Pinpoint the cell where the given text exists, returning its (x, y) midpoint coordinate. 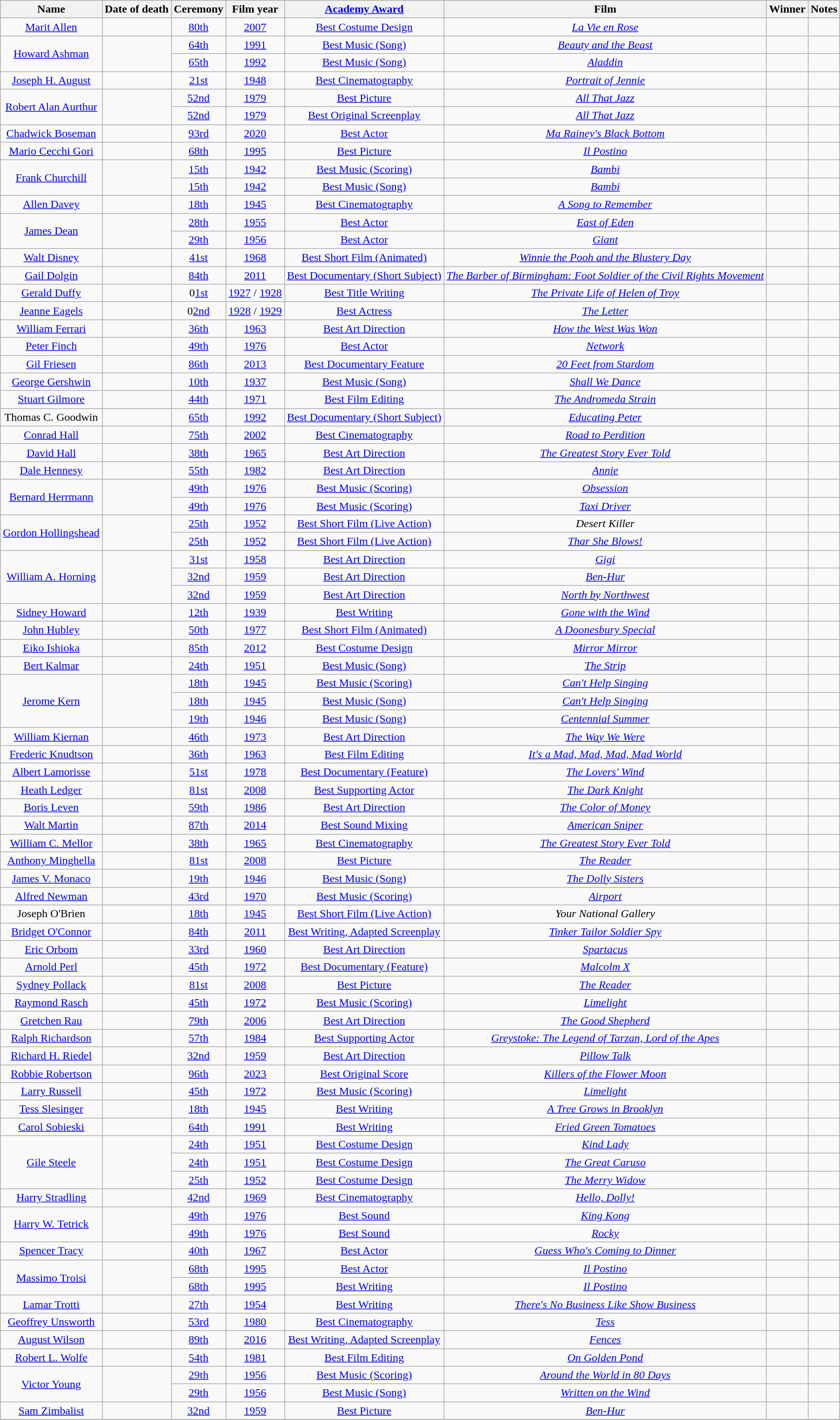
50th (198, 630)
Frederic Knudtson (51, 754)
A Tree Grows in Brooklyn (605, 1109)
1984 (255, 1038)
Chadwick Boseman (51, 133)
Thomas C. Goodwin (51, 417)
Walt Martin (51, 825)
Guess Who's Coming to Dinner (605, 1251)
Airport (605, 896)
Harry W. Tetrick (51, 1224)
The Dark Knight (605, 790)
Killers of the Flower Moon (605, 1073)
2020 (255, 133)
Joseph O'Brien (51, 914)
Aladdin (605, 62)
Best Actress (364, 311)
The Private Life of Helen of Troy (605, 293)
87th (198, 825)
Malcolm X (605, 967)
57th (198, 1038)
On Golden Pond (605, 1358)
Mario Cecchi Gori (51, 151)
Larry Russell (51, 1091)
August Wilson (51, 1339)
21st (198, 80)
Ma Rainey's Black Bottom (605, 133)
Robbie Robertson (51, 1073)
Winner (787, 9)
Date of death (137, 9)
Taxi Driver (605, 506)
Best Title Writing (364, 293)
The Andromeda Strain (605, 399)
Annie (605, 470)
12th (198, 612)
01st (198, 293)
Stuart Gilmore (51, 399)
Written on the Wind (605, 1393)
Bernard Herrmann (51, 497)
Gone with the Wind (605, 612)
1958 (255, 559)
Marit Allen (51, 27)
East of Eden (605, 222)
Kind Lady (605, 1145)
1970 (255, 896)
Raymond Rasch (51, 1002)
Alfred Newman (51, 896)
La Vie en Rose (605, 27)
Mirror Mirror (605, 648)
Victor Young (51, 1384)
The Good Shepherd (605, 1020)
Academy Award (364, 9)
Tess (605, 1322)
Best Original Screenplay (364, 116)
54th (198, 1358)
Gile Steele (51, 1162)
Robert L. Wolfe (51, 1358)
27th (198, 1304)
Gail Dolgin (51, 275)
Film (605, 9)
Pillow Talk (605, 1056)
1937 (255, 382)
Harry Stradling (51, 1198)
10th (198, 382)
Arnold Perl (51, 967)
The Great Caruso (605, 1162)
1980 (255, 1322)
The Barber of Birmingham: Foot Soldier of the Civil Rights Movement (605, 275)
Film year (255, 9)
Howard Ashman (51, 54)
80th (198, 27)
Spencer Tracy (51, 1251)
41st (198, 258)
It's a Mad, Mad, Mad, Mad World (605, 754)
Greystoke: The Legend of Tarzan, Lord of the Apes (605, 1038)
Peter Finch (51, 346)
1981 (255, 1358)
1986 (255, 808)
Gordon Hollingshead (51, 533)
1939 (255, 612)
Joseph H. August (51, 80)
Rocky (605, 1233)
Best Original Score (364, 1073)
1978 (255, 772)
Beauty and the Beast (605, 45)
A Song to Remember (605, 204)
1928 / 1929 (255, 311)
44th (198, 399)
Boris Leven (51, 808)
42nd (198, 1198)
2002 (255, 435)
William Kiernan (51, 736)
The Merry Widow (605, 1180)
1948 (255, 80)
Your National Gallery (605, 914)
John Hubley (51, 630)
Dale Hennesy (51, 470)
Jerome Kern (51, 701)
North by Northwest (605, 595)
20 Feet from Stardom (605, 364)
Around the World in 80 Days (605, 1375)
1969 (255, 1198)
Sydney Pollack (51, 985)
Fences (605, 1339)
Shall We Dance (605, 382)
Allen Davey (51, 204)
2013 (255, 364)
Network (605, 346)
James Dean (51, 231)
40th (198, 1251)
Carol Sobieski (51, 1127)
2012 (255, 648)
Conrad Hall (51, 435)
Bert Kalmar (51, 665)
1968 (255, 258)
96th (198, 1073)
King Kong (605, 1215)
Frank Churchill (51, 178)
Winnie the Pooh and the Blustery Day (605, 258)
Albert Lamorisse (51, 772)
William Ferrari (51, 329)
Robert Alan Aurthur (51, 107)
93rd (198, 133)
Gigi (605, 559)
1977 (255, 630)
Tess Slesinger (51, 1109)
Walt Disney (51, 258)
Lamar Trotti (51, 1304)
Anthony Minghella (51, 861)
86th (198, 364)
Portrait of Jennie (605, 80)
Bridget O'Connor (51, 932)
75th (198, 435)
1973 (255, 736)
American Sniper (605, 825)
Ralph Richardson (51, 1038)
Sam Zimbalist (51, 1411)
46th (198, 736)
1971 (255, 399)
The Dolly Sisters (605, 878)
1982 (255, 470)
31st (198, 559)
33rd (198, 949)
Eiko Ishioka (51, 648)
Sidney Howard (51, 612)
Spartacus (605, 949)
George Gershwin (51, 382)
59th (198, 808)
Fried Green Tomatoes (605, 1127)
1967 (255, 1251)
William A. Horning (51, 577)
The Lovers' Wind (605, 772)
Eric Orbom (51, 949)
Richard H. Riedel (51, 1056)
Gil Friesen (51, 364)
Best Sound Mixing (364, 825)
Name (51, 9)
55th (198, 470)
The Color of Money (605, 808)
Tinker Tailor Soldier Spy (605, 932)
1960 (255, 949)
Heath Ledger (51, 790)
89th (198, 1339)
A Doonesbury Special (605, 630)
2014 (255, 825)
Jeanne Eagels (51, 311)
The Way We Were (605, 736)
85th (198, 648)
Thar She Blows! (605, 542)
28th (198, 222)
51st (198, 772)
How the West Was Won (605, 329)
1955 (255, 222)
1927 / 1928 (255, 293)
2006 (255, 1020)
43rd (198, 896)
2007 (255, 27)
Ceremony (198, 9)
Gretchen Rau (51, 1020)
David Hall (51, 453)
02nd (198, 311)
Hello, Dolly! (605, 1198)
Notes (824, 9)
Obsession (605, 488)
79th (198, 1020)
Centennial Summer (605, 719)
Desert Killer (605, 524)
53rd (198, 1322)
James V. Monaco (51, 878)
Massimo Troisi (51, 1277)
The Strip (605, 665)
Geoffrey Unsworth (51, 1322)
Gerald Duffy (51, 293)
Best Documentary Feature (364, 364)
Educating Peter (605, 417)
There's No Business Like Show Business (605, 1304)
1954 (255, 1304)
2023 (255, 1073)
Giant (605, 240)
Road to Perdition (605, 435)
2016 (255, 1339)
William C. Mellor (51, 843)
The Letter (605, 311)
